Output the [X, Y] coordinate of the center of the cell containing the given text.  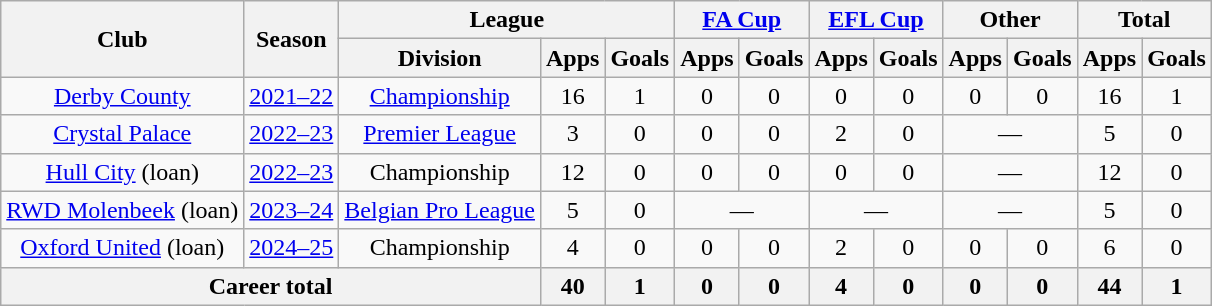
League [507, 20]
Total [1144, 20]
Season [292, 39]
FA Cup [742, 20]
Career total [271, 286]
2021–22 [292, 96]
EFL Cup [876, 20]
Hull City (loan) [122, 172]
3 [572, 134]
44 [1109, 286]
Belgian Pro League [440, 210]
RWD Molenbeek (loan) [122, 210]
Oxford United (loan) [122, 248]
6 [1109, 248]
2023–24 [292, 210]
40 [572, 286]
Premier League [440, 134]
Crystal Palace [122, 134]
2024–25 [292, 248]
Club [122, 39]
Other [1010, 20]
Derby County [122, 96]
Division [440, 58]
